Detect which cell encompasses the target text, then output its [x, y] center coordinate. 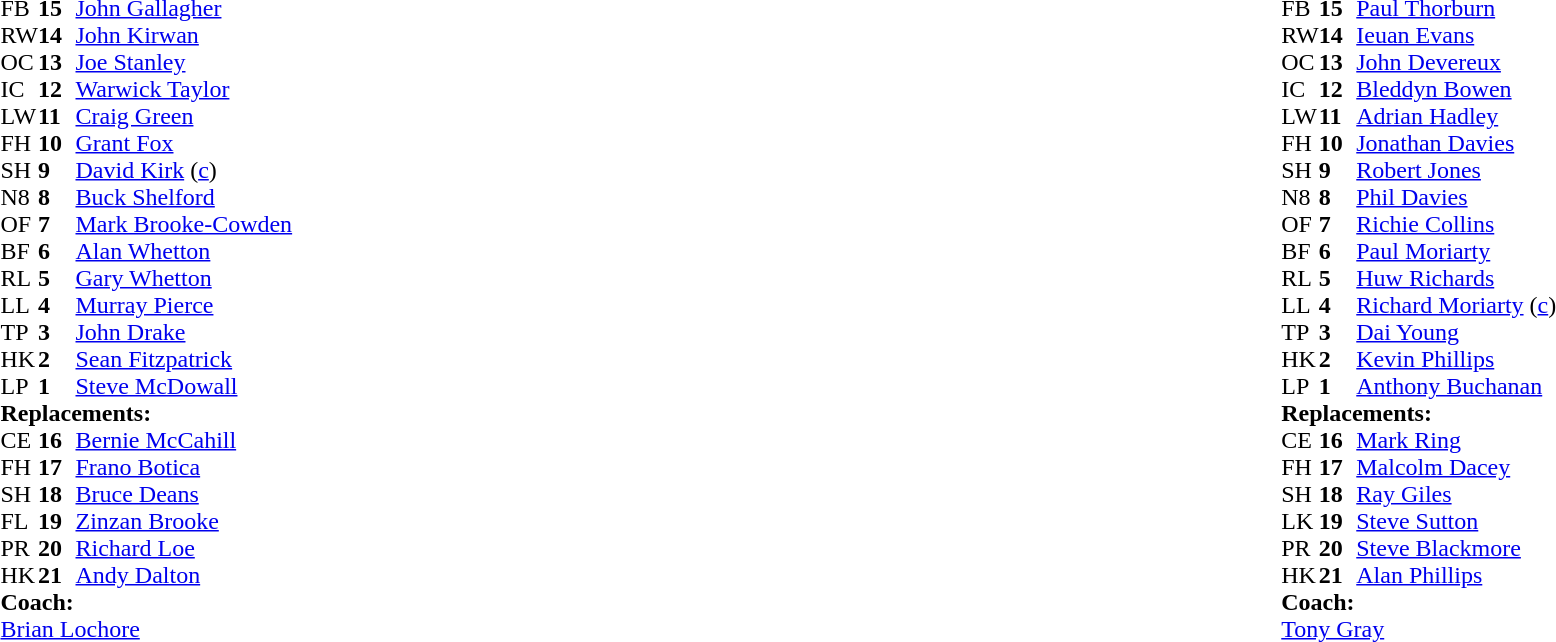
Mark Brooke-Cowden [184, 224]
Paul Moriarty [1456, 252]
Sean Fitzpatrick [184, 360]
Zinzan Brooke [184, 522]
Dai Young [1456, 332]
Grant Fox [184, 144]
Jonathan Davies [1456, 144]
Richie Collins [1456, 224]
Ieuan Evans [1456, 36]
Huw Richards [1456, 278]
Mark Ring [1456, 440]
Richard Loe [184, 548]
Frano Botica [184, 468]
Steve McDowall [184, 386]
Ray Giles [1456, 494]
Adrian Hadley [1456, 116]
John Drake [184, 332]
Alan Phillips [1456, 576]
Alan Whetton [184, 252]
Buck Shelford [184, 198]
Bernie McCahill [184, 440]
Andy Dalton [184, 576]
Steve Blackmore [1456, 548]
Robert Jones [1456, 170]
Warwick Taylor [184, 90]
FL [19, 522]
Joe Stanley [184, 62]
Richard Moriarty (c) [1456, 306]
Steve Sutton [1456, 522]
David Kirk (c) [184, 170]
Gary Whetton [184, 278]
Bruce Deans [184, 494]
Craig Green [184, 116]
LK [1300, 522]
Murray Pierce [184, 306]
Kevin Phillips [1456, 360]
John Devereux [1456, 62]
Phil Davies [1456, 198]
Malcolm Dacey [1456, 468]
Anthony Buchanan [1456, 386]
John Kirwan [184, 36]
Bleddyn Bowen [1456, 90]
